Return [x, y] of the center of cell containing provided text 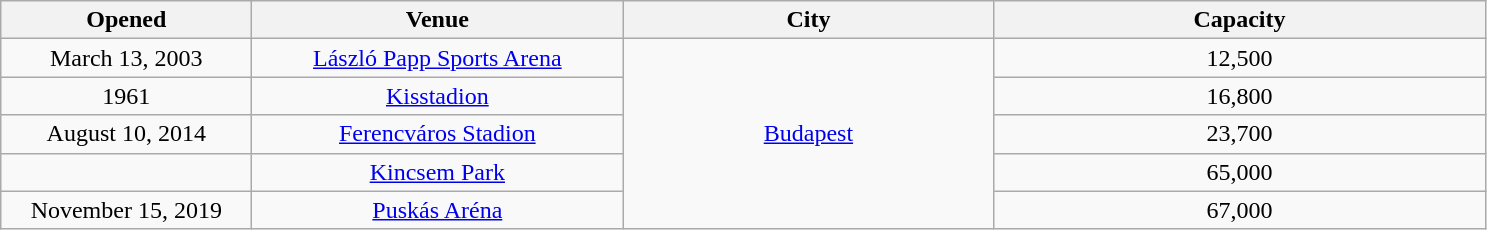
City [808, 20]
65,000 [1240, 172]
67,000 [1240, 210]
Kincsem Park [438, 172]
August 10, 2014 [126, 134]
23,700 [1240, 134]
November 15, 2019 [126, 210]
Ferencváros Stadion [438, 134]
Kisstadion [438, 96]
Venue [438, 20]
1961 [126, 96]
Capacity [1240, 20]
Puskás Aréna [438, 210]
March 13, 2003 [126, 58]
Opened [126, 20]
László Papp Sports Arena [438, 58]
Budapest [808, 134]
12,500 [1240, 58]
16,800 [1240, 96]
